Pinpoint the cell where the given text exists, returning its [x, y] midpoint coordinate. 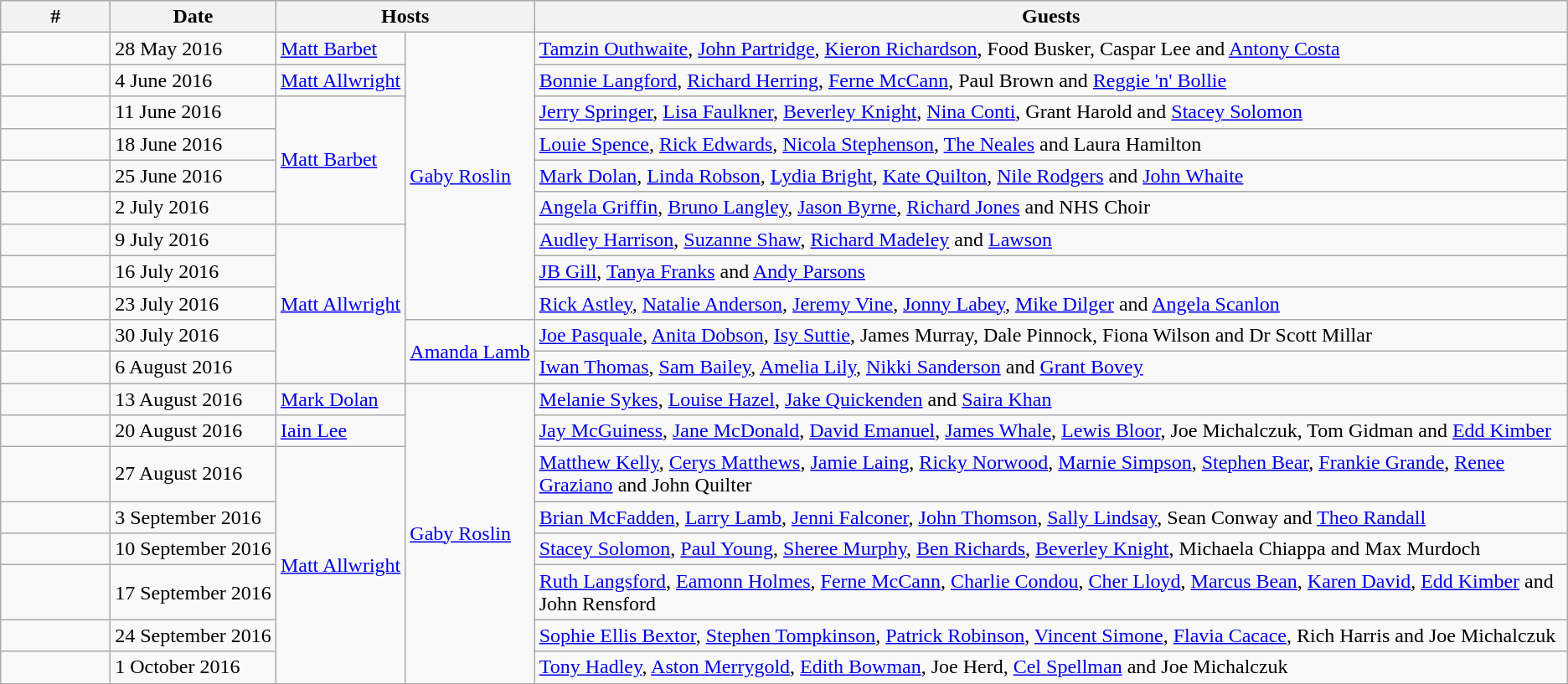
Guests [1050, 17]
10 September 2016 [193, 549]
17 September 2016 [193, 593]
3 September 2016 [193, 517]
Matthew Kelly, Cerys Matthews, Jamie Laing, Ricky Norwood, Marnie Simpson, Stephen Bear, Frankie Grande, Renee Graziano and John Quilter [1050, 474]
Tamzin Outhwaite, John Partridge, Kieron Richardson, Food Busker, Caspar Lee and Antony Costa [1050, 49]
Jay McGuiness, Jane McDonald, David Emanuel, James Whale, Lewis Bloor, Joe Michalczuk, Tom Gidman and Edd Kimber [1050, 431]
30 July 2016 [193, 335]
Angela Griffin, Bruno Langley, Jason Byrne, Richard Jones and NHS Choir [1050, 208]
Ruth Langsford, Eamonn Holmes, Ferne McCann, Charlie Condou, Cher Lloyd, Marcus Bean, Karen David, Edd Kimber and John Rensford [1050, 593]
4 June 2016 [193, 80]
Jerry Springer, Lisa Faulkner, Beverley Knight, Nina Conti, Grant Harold and Stacey Solomon [1050, 112]
23 July 2016 [193, 303]
Sophie Ellis Bextor, Stephen Tompkinson, Patrick Robinson, Vincent Simone, Flavia Cacace, Rich Harris and Joe Michalczuk [1050, 635]
13 August 2016 [193, 399]
24 September 2016 [193, 635]
Bonnie Langford, Richard Herring, Ferne McCann, Paul Brown and Reggie 'n' Bollie [1050, 80]
# [55, 17]
Joe Pasquale, Anita Dobson, Isy Suttie, James Murray, Dale Pinnock, Fiona Wilson and Dr Scott Millar [1050, 335]
Tony Hadley, Aston Merrygold, Edith Bowman, Joe Herd, Cel Spellman and Joe Michalczuk [1050, 667]
Hosts [405, 17]
2 July 2016 [193, 208]
Louie Spence, Rick Edwards, Nicola Stephenson, The Neales and Laura Hamilton [1050, 144]
Audley Harrison, Suzanne Shaw, Richard Madeley and Lawson [1050, 239]
9 July 2016 [193, 239]
1 October 2016 [193, 667]
18 June 2016 [193, 144]
Rick Astley, Natalie Anderson, Jeremy Vine, Jonny Labey, Mike Dilger and Angela Scanlon [1050, 303]
16 July 2016 [193, 271]
Mark Dolan, Linda Robson, Lydia Bright, Kate Quilton, Nile Rodgers and John Whaite [1050, 176]
JB Gill, Tanya Franks and Andy Parsons [1050, 271]
6 August 2016 [193, 367]
Melanie Sykes, Louise Hazel, Jake Quickenden and Saira Khan [1050, 399]
Iain Lee [340, 431]
11 June 2016 [193, 112]
20 August 2016 [193, 431]
Stacey Solomon, Paul Young, Sheree Murphy, Ben Richards, Beverley Knight, Michaela Chiappa and Max Murdoch [1050, 549]
28 May 2016 [193, 49]
25 June 2016 [193, 176]
Iwan Thomas, Sam Bailey, Amelia Lily, Nikki Sanderson and Grant Bovey [1050, 367]
27 August 2016 [193, 474]
Date [193, 17]
Brian McFadden, Larry Lamb, Jenni Falconer, John Thomson, Sally Lindsay, Sean Conway and Theo Randall [1050, 517]
Amanda Lamb [470, 351]
Mark Dolan [340, 399]
